Return the [x, y] coordinate for the center point of the cell that contains the specified text.  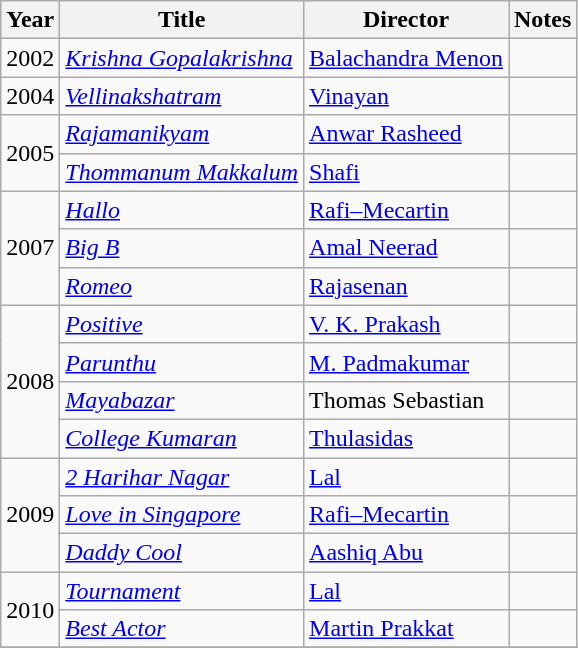
Martin Prakkat [406, 629]
Krishna Gopalakrishna [182, 58]
Balachandra Menon [406, 58]
Title [182, 20]
Positive [182, 324]
College Kumaran [182, 438]
2002 [30, 58]
Thommanum Makkalum [182, 172]
Best Actor [182, 629]
2010 [30, 610]
2005 [30, 153]
Love in Singapore [182, 515]
Year [30, 20]
2004 [30, 96]
Rajamanikyam [182, 134]
Amal Neerad [406, 248]
Rajasenan [406, 286]
2 Harihar Nagar [182, 477]
Thomas Sebastian [406, 400]
Daddy Cool [182, 553]
Tournament [182, 591]
Thulasidas [406, 438]
Vinayan [406, 96]
Hallo [182, 210]
Shafi [406, 172]
2009 [30, 515]
V. K. Prakash [406, 324]
2007 [30, 248]
Aashiq Abu [406, 553]
2008 [30, 381]
Big B [182, 248]
Parunthu [182, 362]
Director [406, 20]
Mayabazar [182, 400]
Romeo [182, 286]
Vellinakshatram [182, 96]
M. Padmakumar [406, 362]
Anwar Rasheed [406, 134]
Notes [542, 20]
